Output the (x, y) coordinate of the center of the cell containing the given text.  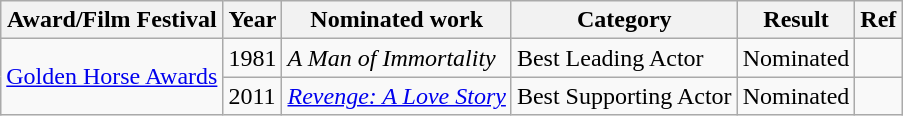
Best Supporting Actor (624, 96)
Year (252, 20)
Revenge: A Love Story (396, 96)
Award/Film Festival (112, 20)
1981 (252, 58)
Best Leading Actor (624, 58)
Category (624, 20)
Nominated work (396, 20)
A Man of Immortality (396, 58)
Ref (878, 20)
2011 (252, 96)
Golden Horse Awards (112, 77)
Result (796, 20)
